Extract the [X, Y] coordinate from the center of the cell holding the provided text.  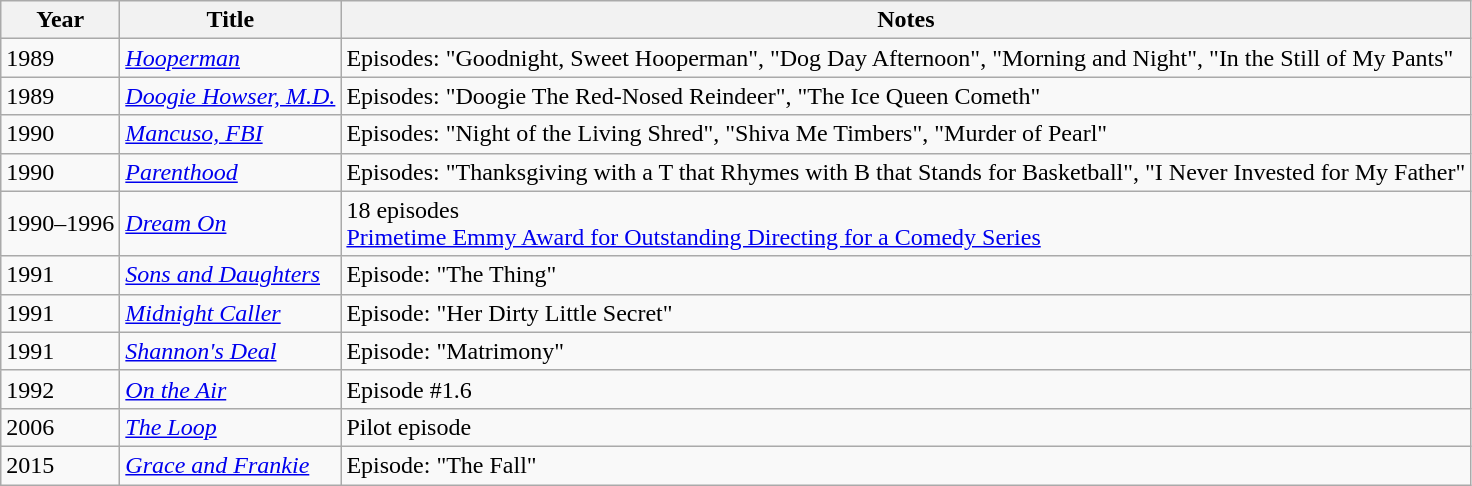
Episode: "Matrimony" [906, 351]
Episodes: "Thanksgiving with a T that Rhymes with B that Stands for Basketball", "I Never Invested for My Father" [906, 172]
Doogie Howser, M.D. [230, 96]
Parenthood [230, 172]
The Loop [230, 427]
Sons and Daughters [230, 275]
2015 [60, 465]
Episode #1.6 [906, 389]
Pilot episode [906, 427]
1990–1996 [60, 224]
Episode: "Her Dirty Little Secret" [906, 313]
Dream On [230, 224]
On the Air [230, 389]
Episode: "The Fall" [906, 465]
2006 [60, 427]
Title [230, 20]
Hooperman [230, 58]
18 episodesPrimetime Emmy Award for Outstanding Directing for a Comedy Series [906, 224]
Episode: "The Thing" [906, 275]
Shannon's Deal [230, 351]
Notes [906, 20]
Year [60, 20]
Episodes: "Night of the Living Shred", "Shiva Me Timbers", "Murder of Pearl" [906, 134]
Mancuso, FBI [230, 134]
Midnight Caller [230, 313]
Episodes: "Doogie The Red-Nosed Reindeer", "The Ice Queen Cometh" [906, 96]
Episodes: "Goodnight, Sweet Hooperman", "Dog Day Afternoon", "Morning and Night", "In the Still of My Pants" [906, 58]
1992 [60, 389]
Grace and Frankie [230, 465]
